Detect which cell encompasses the target text, then output its (x, y) center coordinate. 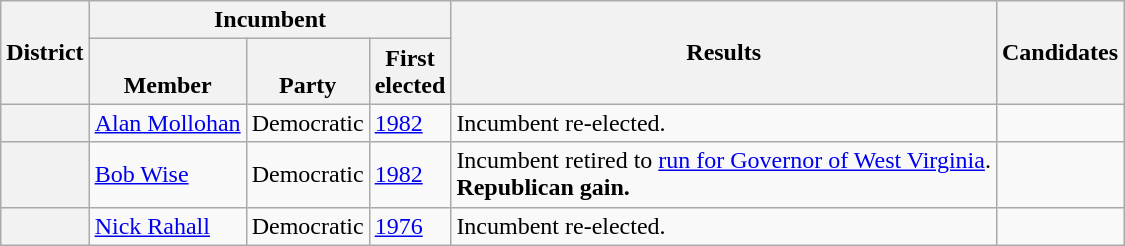
Firstelected (410, 72)
Candidates (1060, 52)
Party (308, 72)
Incumbent (270, 20)
Bob Wise (168, 174)
District (45, 52)
Member (168, 72)
1976 (410, 226)
Nick Rahall (168, 226)
Results (724, 52)
Alan Mollohan (168, 123)
Incumbent retired to run for Governor of West Virginia.Republican gain. (724, 174)
